Output the (X, Y) coordinate of the center of the cell containing the given text.  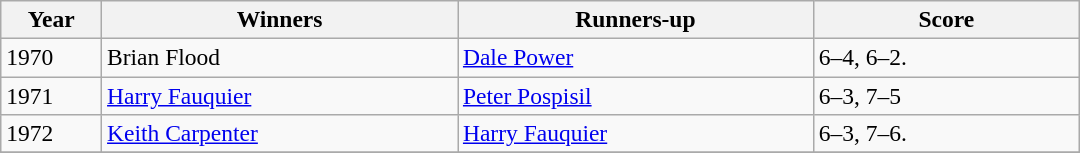
1970 (52, 57)
1971 (52, 95)
Peter Pospisil (636, 95)
Keith Carpenter (280, 133)
6–3, 7–5 (946, 95)
Brian Flood (280, 57)
Score (946, 19)
Dale Power (636, 57)
Winners (280, 19)
1972 (52, 133)
Runners-up (636, 19)
6–3, 7–6. (946, 133)
Year (52, 19)
6–4, 6–2. (946, 57)
